Capture the cell that displays the provided text and extract its (x, y) central coordinate. 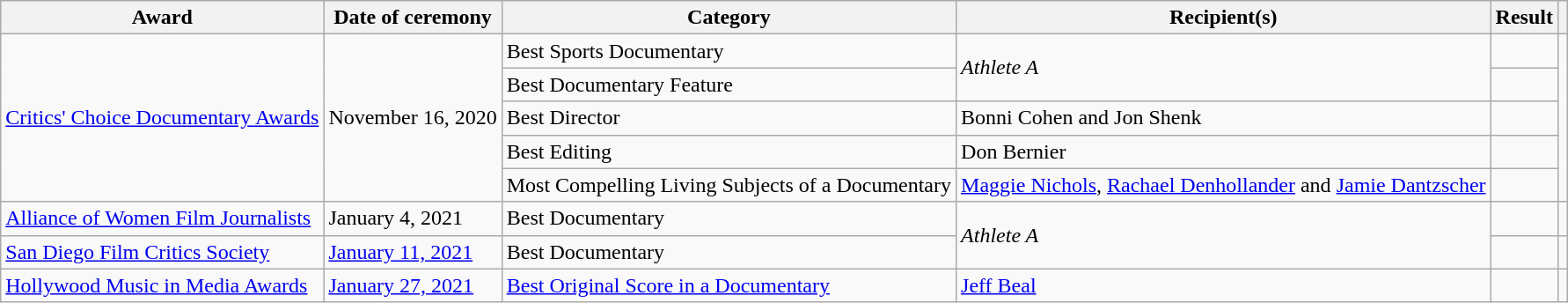
Don Bernier (1224, 151)
Best Editing (729, 151)
November 16, 2020 (413, 118)
January 11, 2021 (413, 252)
Recipient(s) (1224, 18)
Jeff Beal (1224, 285)
Most Compelling Living Subjects of a Documentary (729, 185)
Critics' Choice Documentary Awards (162, 118)
Alliance of Women Film Journalists (162, 218)
Award (162, 18)
Category (729, 18)
Best Sports Documentary (729, 51)
Best Original Score in a Documentary (729, 285)
Hollywood Music in Media Awards (162, 285)
Bonni Cohen and Jon Shenk (1224, 118)
San Diego Film Critics Society (162, 252)
Best Documentary Feature (729, 85)
January 4, 2021 (413, 218)
Best Director (729, 118)
Result (1524, 18)
Maggie Nichols, Rachael Denhollander and Jamie Dantzscher (1224, 185)
Date of ceremony (413, 18)
January 27, 2021 (413, 285)
